Detect which cell encompasses the target text, then output its [x, y] center coordinate. 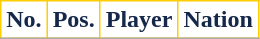
Player [139, 20]
No. [24, 20]
Pos. [74, 20]
Nation [218, 20]
